Pinpoint the cell where the given text exists, returning its (X, Y) midpoint coordinate. 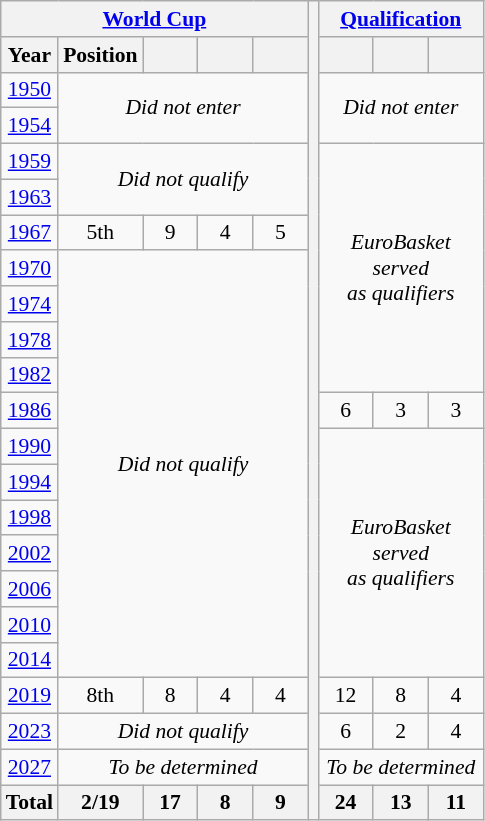
5th (100, 233)
1970 (30, 269)
13 (400, 803)
17 (170, 803)
11 (456, 803)
2027 (30, 767)
12 (346, 696)
1967 (30, 233)
8th (100, 696)
1998 (30, 518)
1978 (30, 340)
1950 (30, 90)
24 (346, 803)
1990 (30, 447)
2002 (30, 554)
1982 (30, 375)
1974 (30, 304)
5 (280, 233)
2014 (30, 660)
Year (30, 55)
1986 (30, 411)
2006 (30, 589)
1963 (30, 197)
Position (100, 55)
World Cup (154, 19)
2 (400, 732)
2019 (30, 696)
1954 (30, 126)
Qualification (400, 19)
2010 (30, 625)
2023 (30, 732)
2/19 (100, 803)
Total (30, 803)
1994 (30, 482)
1959 (30, 162)
